Detect which cell encompasses the target text, then output its (X, Y) center coordinate. 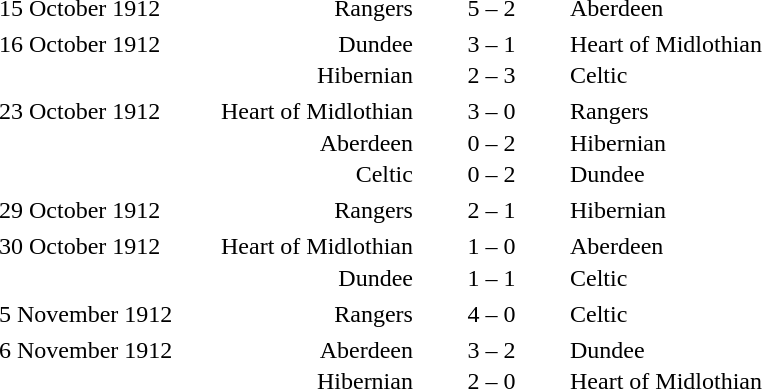
1 – 0 (492, 247)
Hibernian (302, 75)
Celtic (302, 175)
2 – 3 (492, 75)
2 – 1 (492, 211)
3 – 2 (492, 350)
3 – 0 (492, 111)
3 – 1 (492, 44)
4 – 0 (492, 314)
1 – 1 (492, 278)
